Pinpoint the cell where the given text exists, returning its (x, y) midpoint coordinate. 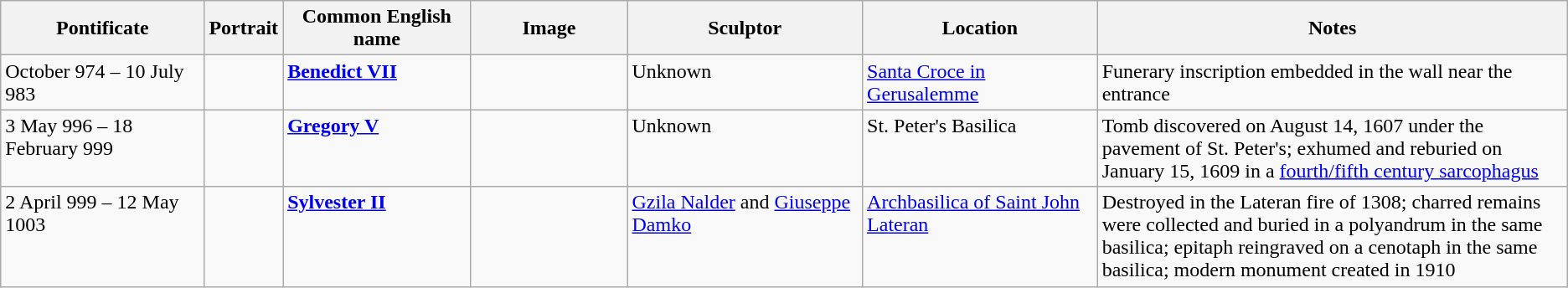
Funerary inscription embedded in the wall near the entrance (1332, 82)
Tomb discovered on August 14, 1607 under the pavement of St. Peter's; exhumed and reburied on January 15, 1609 in a fourth/fifth century sarcophagus (1332, 148)
Gregory V (377, 148)
Location (980, 28)
Image (549, 28)
Santa Croce in Gerusalemme (980, 82)
October 974 – 10 July 983 (102, 82)
Gzila Nalder and Giuseppe Damko (745, 236)
Sculptor (745, 28)
3 May 996 – 18 February 999 (102, 148)
Archbasilica of Saint John Lateran (980, 236)
Sylvester II (377, 236)
St. Peter's Basilica (980, 148)
2 April 999 – 12 May 1003 (102, 236)
Pontificate (102, 28)
Common English name (377, 28)
Notes (1332, 28)
Benedict VII (377, 82)
Portrait (244, 28)
